From the cell containing the given text, extract its center point as (X, Y) coordinate. 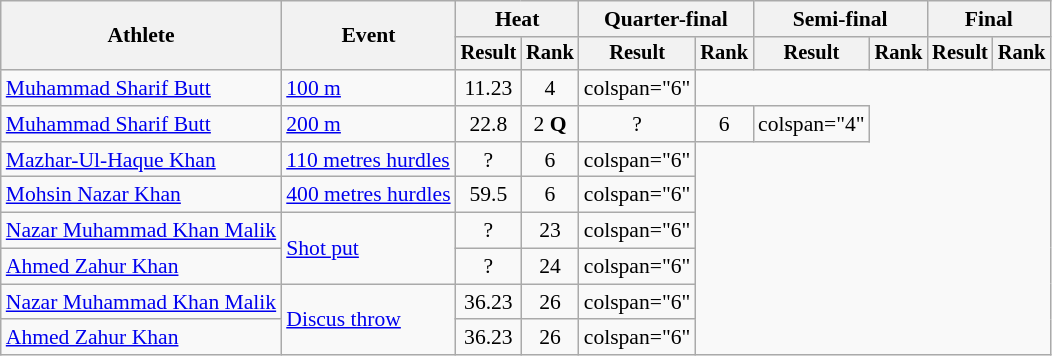
4 (550, 88)
Event (368, 36)
23 (550, 231)
Heat (518, 19)
59.5 (489, 195)
2 Q (550, 124)
Mohsin Nazar Khan (141, 195)
110 metres hurdles (368, 160)
Athlete (141, 36)
200 m (368, 124)
colspan="4" (812, 124)
Mazhar-Ul-Haque Khan (141, 160)
24 (550, 267)
22.8 (489, 124)
100 m (368, 88)
Semi-final (840, 19)
Final (988, 19)
Discus throw (368, 320)
400 metres hurdles (368, 195)
Quarter-final (666, 19)
11.23 (489, 88)
Shot put (368, 248)
